Search for the cell housing the specified text and yield its (X, Y) center coordinate. 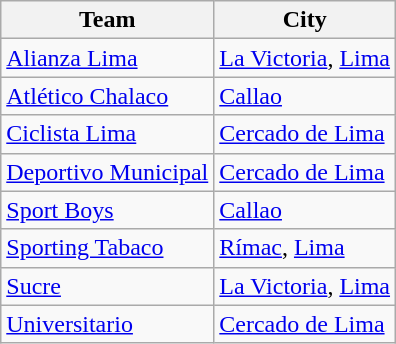
Sporting Tabaco (108, 248)
Sport Boys (108, 210)
Atlético Chalaco (108, 96)
Rímac, Lima (305, 248)
City (305, 20)
Sucre (108, 286)
Ciclista Lima (108, 134)
Universitario (108, 324)
Deportivo Municipal (108, 172)
Team (108, 20)
Alianza Lima (108, 58)
